Output the [X, Y] coordinate of the center of the cell containing the given text.  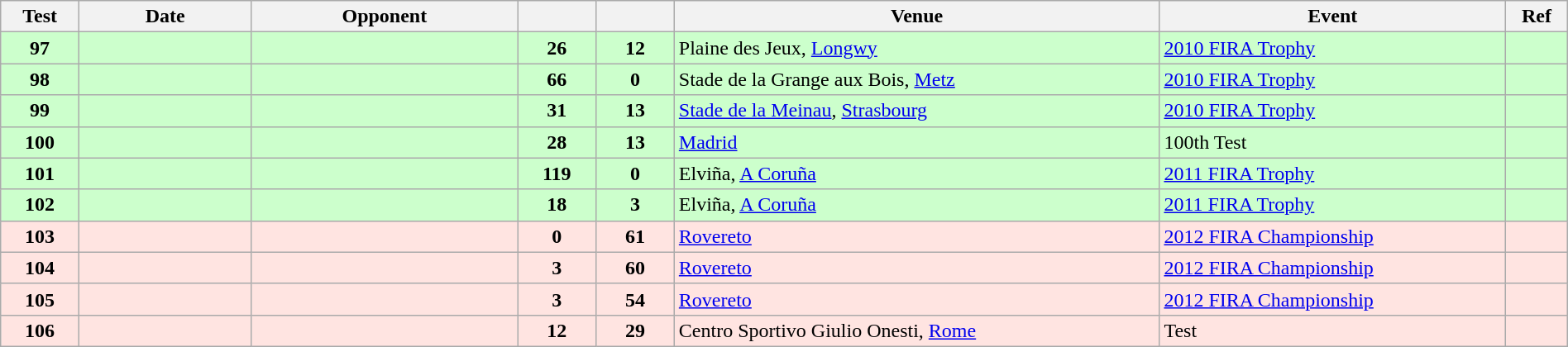
119 [557, 173]
Venue [916, 17]
Date [165, 17]
106 [40, 330]
98 [40, 79]
101 [40, 173]
66 [557, 79]
Ref [1537, 17]
Event [1333, 17]
Opponent [385, 17]
Centro Sportivo Giulio Onesti, Rome [916, 330]
26 [557, 48]
Stade de la Meinau, Strasbourg [916, 111]
103 [40, 236]
105 [40, 299]
61 [635, 236]
Plaine des Jeux, Longwy [916, 48]
102 [40, 205]
97 [40, 48]
Stade de la Grange aux Bois, Metz [916, 79]
99 [40, 111]
29 [635, 330]
28 [557, 142]
31 [557, 111]
104 [40, 268]
54 [635, 299]
100 [40, 142]
60 [635, 268]
100th Test [1333, 142]
Madrid [916, 142]
18 [557, 205]
